Return the [X, Y] coordinate for the center point of the cell that contains the specified text.  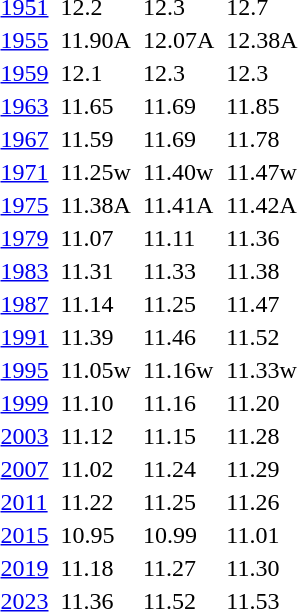
10.95 [96, 535]
11.39 [96, 337]
11.33 [178, 271]
11.14 [96, 304]
11.10 [96, 403]
11.31 [96, 271]
11.40w [178, 172]
11.16 [178, 403]
11.25w [96, 172]
12.1 [96, 73]
11.12 [96, 436]
11.46 [178, 337]
11.38A [96, 205]
11.15 [178, 436]
11.59 [96, 139]
11.41A [178, 205]
11.18 [96, 568]
11.02 [96, 469]
11.22 [96, 502]
11.05w [96, 370]
11.90A [96, 40]
11.27 [178, 568]
12.3 [178, 73]
11.11 [178, 238]
12.07A [178, 40]
10.99 [178, 535]
11.65 [96, 106]
11.24 [178, 469]
11.16w [178, 370]
11.07 [96, 238]
